Detect which cell encompasses the target text, then output its [X, Y] center coordinate. 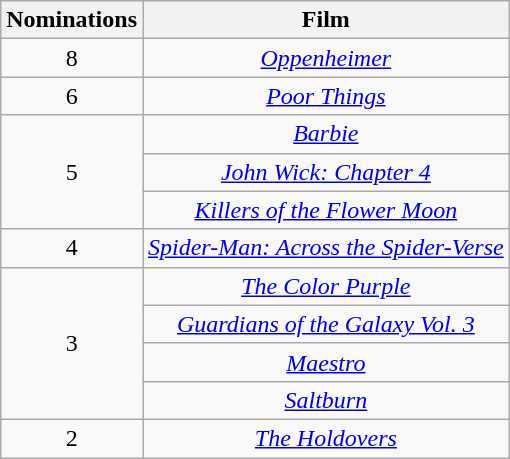
The Color Purple [326, 286]
4 [72, 248]
Saltburn [326, 400]
Nominations [72, 20]
Maestro [326, 362]
5 [72, 172]
The Holdovers [326, 438]
Guardians of the Galaxy Vol. 3 [326, 324]
6 [72, 96]
Film [326, 20]
Killers of the Flower Moon [326, 210]
John Wick: Chapter 4 [326, 172]
Oppenheimer [326, 58]
8 [72, 58]
Poor Things [326, 96]
2 [72, 438]
Spider-Man: Across the Spider-Verse [326, 248]
3 [72, 343]
Barbie [326, 134]
